Identify which cell holds the provided text, then report its [X, Y] central coordinate. 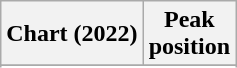
Chart (2022) [72, 34]
Peakposition [189, 34]
